Extract the (X, Y) coordinate from the center of the cell holding the provided text.  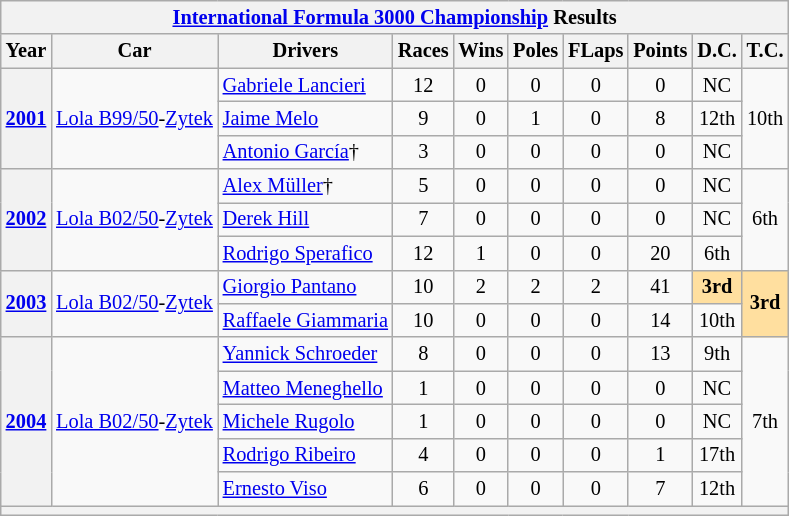
9 (424, 118)
Giorgio Pantano (306, 287)
FLaps (596, 51)
2003 (26, 304)
Gabriele Lancieri (306, 85)
Wins (482, 51)
20 (660, 253)
Points (660, 51)
7th (766, 421)
Michele Rugolo (306, 421)
6 (424, 489)
5 (424, 186)
D.C. (716, 51)
Matteo Meneghello (306, 388)
Antonio García† (306, 152)
4 (424, 455)
International Formula 3000 Championship Results (395, 17)
Rodrigo Sperafico (306, 253)
2001 (26, 118)
14 (660, 320)
T.C. (766, 51)
41 (660, 287)
3 (424, 152)
Rodrigo Ribeiro (306, 455)
Yannick Schroeder (306, 354)
Alex Müller† (306, 186)
17th (716, 455)
2002 (26, 220)
13 (660, 354)
2004 (26, 421)
Ernesto Viso (306, 489)
9th (716, 354)
Poles (536, 51)
Year (26, 51)
Races (424, 51)
Car (134, 51)
Derek Hill (306, 219)
Drivers (306, 51)
Jaime Melo (306, 118)
Lola B99/50-Zytek (134, 118)
Raffaele Giammaria (306, 320)
